Return the (X, Y) coordinate for the center point of the cell that contains the specified text.  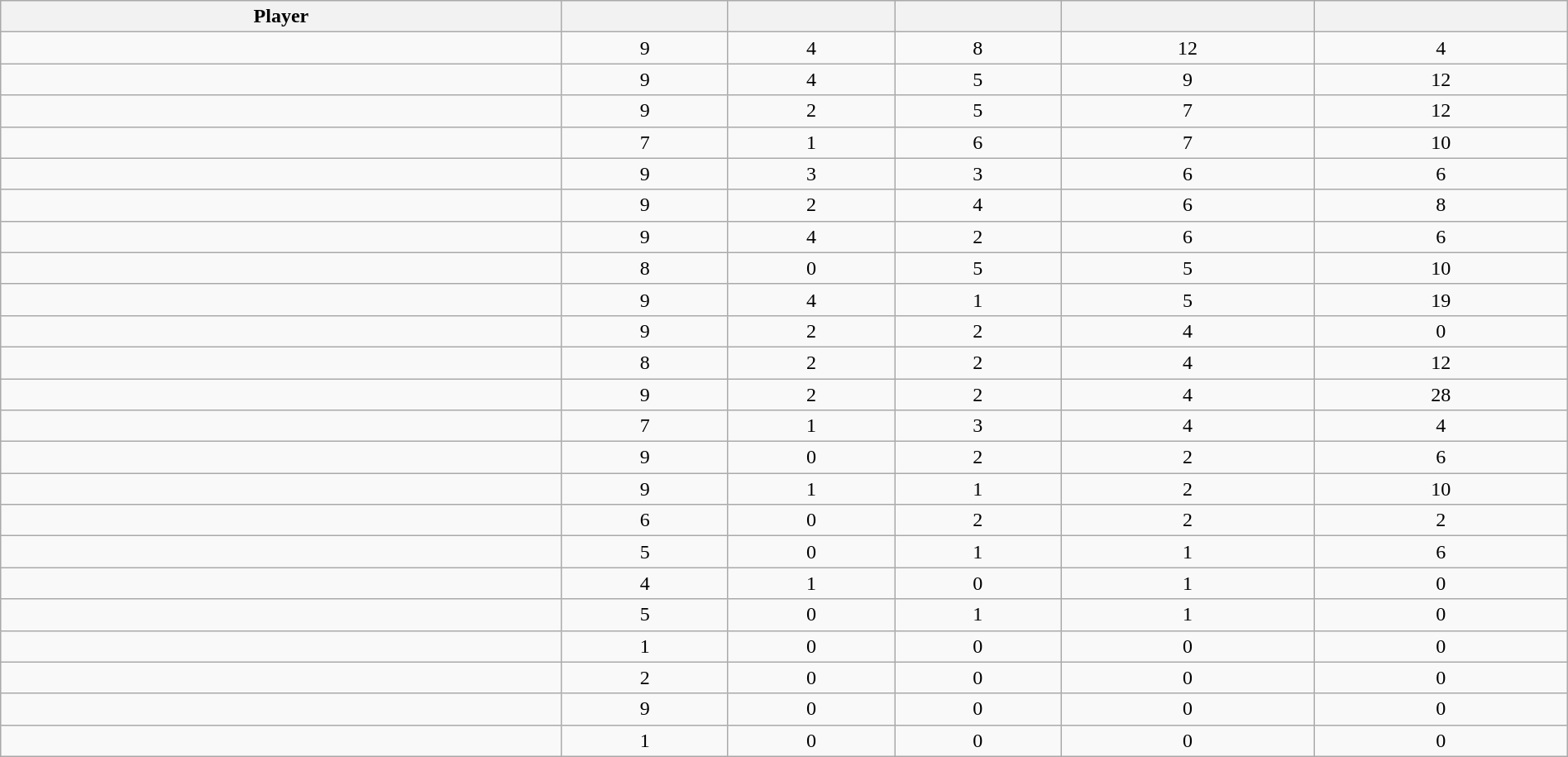
Player (281, 17)
19 (1441, 299)
28 (1441, 395)
